Identify which cell holds the provided text, then report its [X, Y] central coordinate. 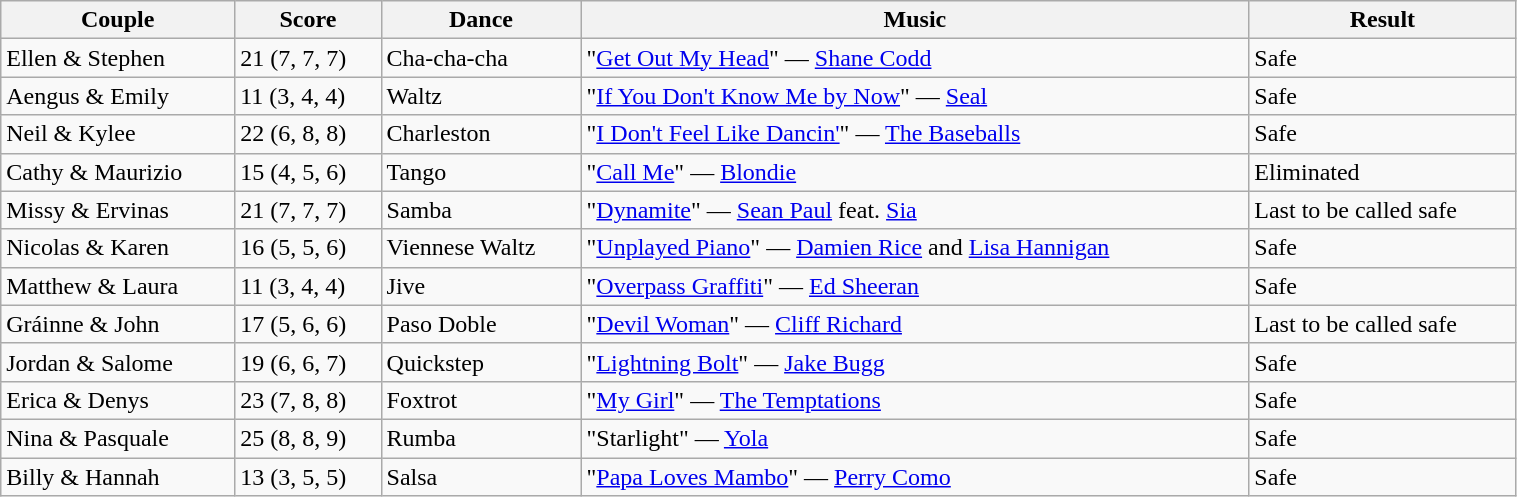
"My Girl" — The Temptations [915, 400]
"If You Don't Know Me by Now" — Seal [915, 96]
Dance [481, 20]
17 (5, 6, 6) [308, 324]
Cha-cha-cha [481, 58]
Quickstep [481, 362]
Billy & Hannah [118, 477]
"Unplayed Piano" — Damien Rice and Lisa Hannigan [915, 248]
Gráinne & John [118, 324]
Jordan & Salome [118, 362]
Matthew & Laura [118, 286]
Waltz [481, 96]
19 (6, 6, 7) [308, 362]
Jive [481, 286]
16 (5, 5, 6) [308, 248]
Result [1382, 20]
Cathy & Maurizio [118, 172]
Samba [481, 210]
Viennese Waltz [481, 248]
Erica & Denys [118, 400]
"Get Out My Head" — Shane Codd [915, 58]
Rumba [481, 438]
"Dynamite" — Sean Paul feat. Sia [915, 210]
Nicolas & Karen [118, 248]
"I Don't Feel Like Dancin'" — The Baseballs [915, 134]
22 (6, 8, 8) [308, 134]
Ellen & Stephen [118, 58]
Nina & Pasquale [118, 438]
Foxtrot [481, 400]
"Starlight" — Yola [915, 438]
Music [915, 20]
13 (3, 5, 5) [308, 477]
Score [308, 20]
"Call Me" — Blondie [915, 172]
"Papa Loves Mambo" — Perry Como [915, 477]
"Lightning Bolt" — Jake Bugg [915, 362]
"Overpass Graffiti" — Ed Sheeran [915, 286]
25 (8, 8, 9) [308, 438]
Eliminated [1382, 172]
Neil & Kylee [118, 134]
Aengus & Emily [118, 96]
23 (7, 8, 8) [308, 400]
Charleston [481, 134]
Tango [481, 172]
Salsa [481, 477]
Couple [118, 20]
"Devil Woman" — Cliff Richard [915, 324]
Missy & Ervinas [118, 210]
15 (4, 5, 6) [308, 172]
Paso Doble [481, 324]
